Scan for the cell matching the given text and deliver its [x, y] coordinate at center. 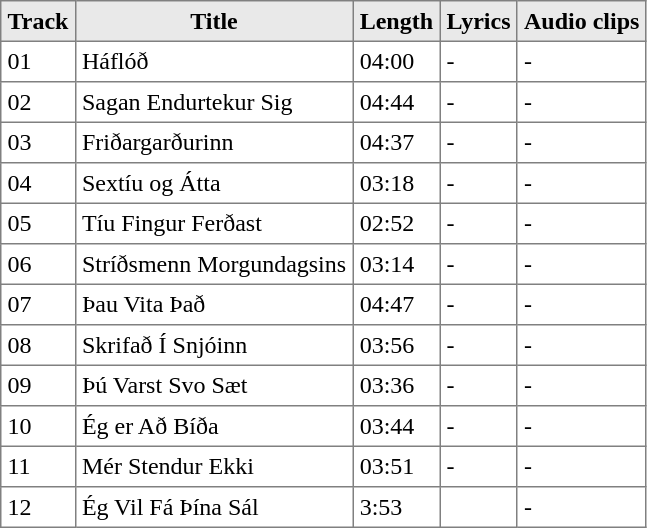
Stríðsmenn Morgundagsins [214, 264]
04:00 [396, 61]
Audio clips [582, 21]
08 [38, 345]
02:52 [396, 223]
03:51 [396, 466]
Tíu Fingur Ferðast [214, 223]
Mér Stendur Ekki [214, 466]
03:44 [396, 426]
03:18 [396, 183]
03:56 [396, 345]
Friðargarðurinn [214, 142]
03:14 [396, 264]
Sagan Endurtekur Sig [214, 102]
10 [38, 426]
04:47 [396, 304]
3:53 [396, 507]
06 [38, 264]
Þau Vita Það [214, 304]
09 [38, 385]
03:36 [396, 385]
03 [38, 142]
Length [396, 21]
05 [38, 223]
01 [38, 61]
Skrifað Í Snjóinn [214, 345]
Þú Varst Svo Sæt [214, 385]
Track [38, 21]
Ég Vil Fá Þína Sál [214, 507]
Title [214, 21]
04:37 [396, 142]
Lyrics [479, 21]
Háflóð [214, 61]
02 [38, 102]
07 [38, 304]
04 [38, 183]
11 [38, 466]
12 [38, 507]
Sextíu og Átta [214, 183]
04:44 [396, 102]
Ég er Að Bíða [214, 426]
